Identify which cell holds the provided text, then report its (x, y) central coordinate. 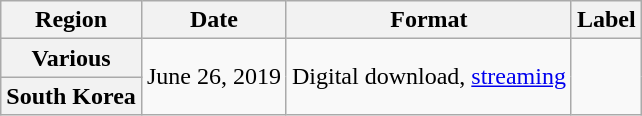
Format (428, 20)
South Korea (72, 96)
June 26, 2019 (214, 77)
Digital download, streaming (428, 77)
Date (214, 20)
Label (606, 20)
Region (72, 20)
Various (72, 58)
